Return [x, y] of the center of cell containing provided text 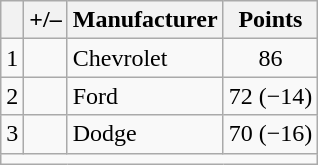
Manufacturer [145, 20]
Points [270, 20]
1 [12, 58]
2 [12, 96]
72 (−14) [270, 96]
Dodge [145, 134]
Ford [145, 96]
3 [12, 134]
Chevrolet [145, 58]
70 (−16) [270, 134]
+/– [46, 20]
86 [270, 58]
